Determine the [X, Y] coordinate at the center of the cell enclosing the given text.  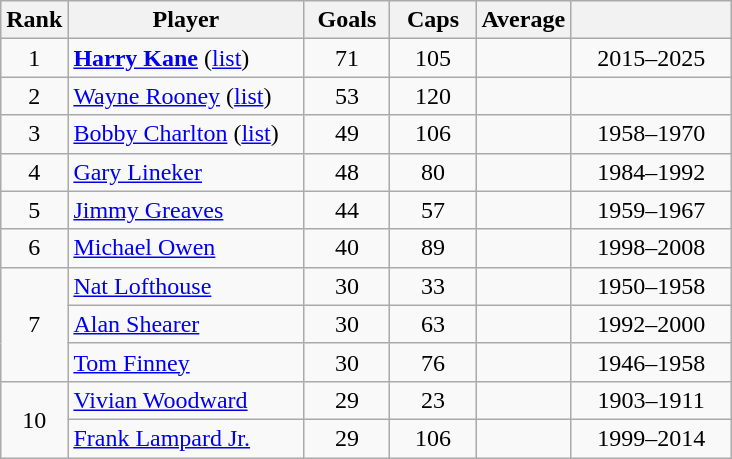
1958–1970 [652, 134]
89 [433, 248]
120 [433, 96]
1 [34, 58]
33 [433, 286]
1999–2014 [652, 438]
49 [347, 134]
1992–2000 [652, 324]
Caps [433, 20]
63 [433, 324]
48 [347, 172]
Wayne Rooney (list) [186, 96]
Rank [34, 20]
44 [347, 210]
10 [34, 419]
Average [524, 20]
105 [433, 58]
1950–1958 [652, 286]
1984–1992 [652, 172]
Nat Lofthouse [186, 286]
7 [34, 324]
Gary Lineker [186, 172]
40 [347, 248]
6 [34, 248]
5 [34, 210]
Player [186, 20]
1946–1958 [652, 362]
76 [433, 362]
Bobby Charlton (list) [186, 134]
Harry Kane (list) [186, 58]
Vivian Woodward [186, 400]
Michael Owen [186, 248]
2015–2025 [652, 58]
Jimmy Greaves [186, 210]
1903–1911 [652, 400]
2 [34, 96]
4 [34, 172]
23 [433, 400]
1959–1967 [652, 210]
Goals [347, 20]
71 [347, 58]
80 [433, 172]
57 [433, 210]
1998–2008 [652, 248]
53 [347, 96]
3 [34, 134]
Tom Finney [186, 362]
Frank Lampard Jr. [186, 438]
Alan Shearer [186, 324]
